Capture the cell that displays the provided text and extract its (X, Y) central coordinate. 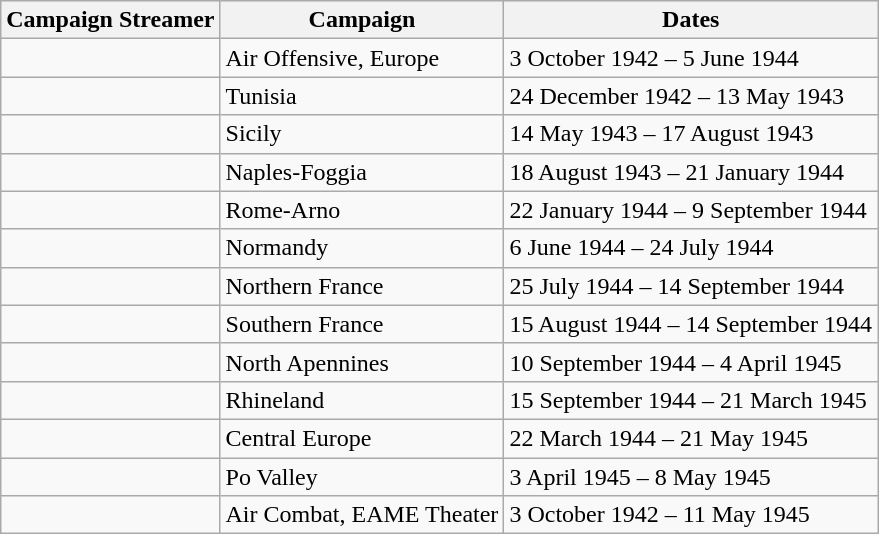
14 May 1943 – 17 August 1943 (691, 134)
Northern France (362, 286)
Central Europe (362, 438)
6 June 1944 – 24 July 1944 (691, 248)
24 December 1942 – 13 May 1943 (691, 96)
15 August 1944 – 14 September 1944 (691, 324)
22 January 1944 – 9 September 1944 (691, 210)
Po Valley (362, 477)
Naples-Foggia (362, 172)
Rome-Arno (362, 210)
Dates (691, 20)
Normandy (362, 248)
15 September 1944 – 21 March 1945 (691, 400)
Sicily (362, 134)
Campaign Streamer (110, 20)
North Apennines (362, 362)
25 July 1944 – 14 September 1944 (691, 286)
3 April 1945 – 8 May 1945 (691, 477)
Southern France (362, 324)
Tunisia (362, 96)
22 March 1944 – 21 May 1945 (691, 438)
10 September 1944 – 4 April 1945 (691, 362)
Air Offensive, Europe (362, 58)
Campaign (362, 20)
3 October 1942 – 5 June 1944 (691, 58)
Rhineland (362, 400)
Air Combat, EAME Theater (362, 515)
3 October 1942 – 11 May 1945 (691, 515)
18 August 1943 – 21 January 1944 (691, 172)
